Detect which cell encompasses the target text, then output its [x, y] center coordinate. 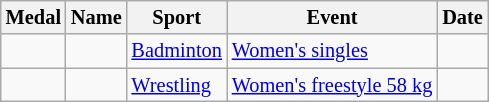
Women's freestyle 58 kg [332, 85]
Name [96, 17]
Sport [177, 17]
Event [332, 17]
Medal [34, 17]
Badminton [177, 51]
Date [462, 17]
Women's singles [332, 51]
Wrestling [177, 85]
